Provide the (X, Y) coordinate of the cell's center where the given text is located.  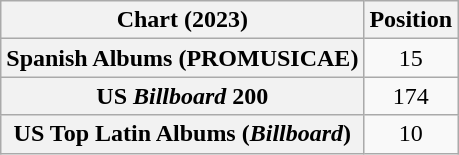
15 (411, 58)
US Top Latin Albums (Billboard) (182, 134)
Spanish Albums (PROMUSICAE) (182, 58)
174 (411, 96)
US Billboard 200 (182, 96)
10 (411, 134)
Chart (2023) (182, 20)
Position (411, 20)
